Locate the cell with the specified text and output its (x, y) center coordinate. 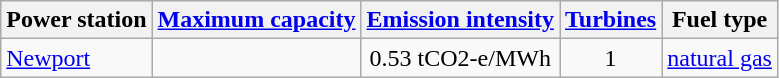
0.53 tCO2-e/MWh (460, 58)
natural gas (720, 58)
Fuel type (720, 20)
Power station (76, 20)
Turbines (611, 20)
1 (611, 58)
Maximum capacity (256, 20)
Newport (76, 58)
Emission intensity (460, 20)
